Scan for the cell matching the given text and deliver its [X, Y] coordinate at center. 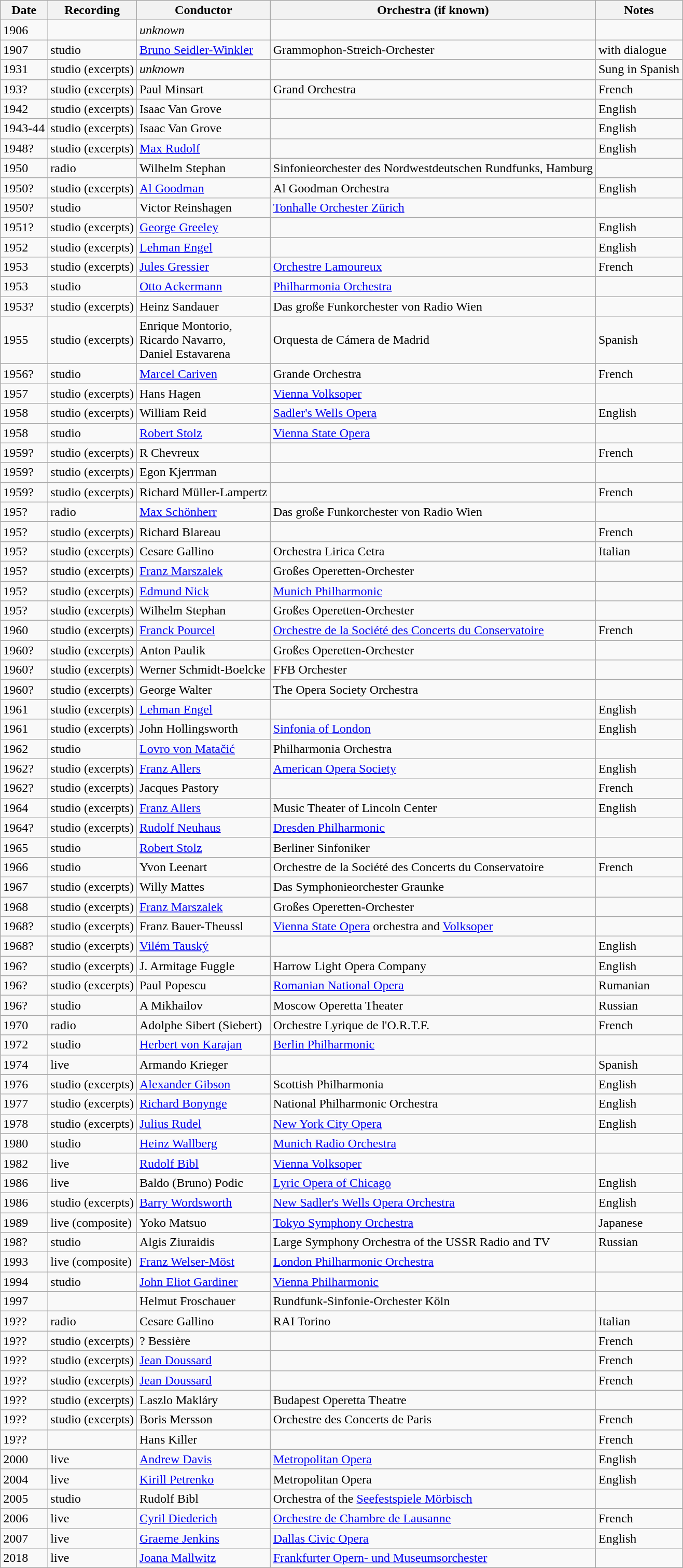
Baldo (Bruno) Podic [203, 1183]
Tokyo Symphony Orchestra [433, 1222]
George Greeley [203, 227]
Dresden Philharmonic [433, 828]
Franz Bauer-Theussl [203, 927]
193? [24, 89]
with dialogue [639, 50]
Orchestra Lirica Cetra [433, 551]
1948? [24, 148]
Romanian National Opera [433, 986]
Rundfunk-Sinfonie-Orchester Köln [433, 1301]
London Philharmonic Orchestra [433, 1262]
Egon Kjerrman [203, 472]
New Sadler's Wells Opera Orchestra [433, 1202]
1978 [24, 1124]
2006 [24, 1518]
Heinz Wallberg [203, 1143]
Dallas Civic Opera [433, 1538]
1952 [24, 247]
FFB Orchester [433, 670]
Adolphe Sibert (Siebert) [203, 1025]
1997 [24, 1301]
Munich Philharmonic [433, 591]
Otto Ackermann [203, 287]
George Walter [203, 690]
Grand Orchestra [433, 89]
1982 [24, 1163]
Lyric Opera of Chicago [433, 1183]
1993 [24, 1262]
1972 [24, 1045]
Barry Wordsworth [203, 1202]
Music Theater of Lincoln Center [433, 808]
American Opera Society [433, 768]
John Hollingsworth [203, 729]
Willy Mattes [203, 887]
Sinfonia of London [433, 729]
1980 [24, 1143]
Orchestre des Concerts de Paris [433, 1420]
Cyril Diederich [203, 1518]
Algis Ziuraidis [203, 1242]
Orchestra (if known) [433, 10]
Richard Müller-Lampertz [203, 492]
Werner Schmidt-Boelcke [203, 670]
Graeme Jenkins [203, 1538]
Al Goodman [203, 188]
1968 [24, 907]
William Reid [203, 413]
1970 [24, 1025]
New York City Opera [433, 1124]
1976 [24, 1084]
Rumanian [639, 986]
1907 [24, 50]
Rudolf Neuhaus [203, 828]
2004 [24, 1479]
Joana Mallwitz [203, 1558]
Notes [639, 10]
1989 [24, 1222]
Vienna State Opera [433, 433]
198? [24, 1242]
Armando Krieger [203, 1065]
1965 [24, 847]
Orquesta de Cámera de Madrid [433, 340]
Orchestre de Chambre de Lausanne [433, 1518]
Tonhalle Orchester Zürich [433, 207]
1943-44 [24, 129]
Budapest Operetta Theatre [433, 1400]
Heinz Sandauer [203, 306]
Helmut Froschauer [203, 1301]
1964 [24, 808]
John Eliot Gardiner [203, 1282]
Hans Killer [203, 1439]
Andrew Davis [203, 1459]
Lovro von Matačić [203, 749]
Vienna Philharmonic [433, 1282]
1966 [24, 867]
1967 [24, 887]
Conductor [203, 10]
The Opera Society Orchestra [433, 690]
Marcel Cariven [203, 374]
J. Armitage Fuggle [203, 966]
Victor Reinshagen [203, 207]
A Mikhailov [203, 1005]
1964? [24, 828]
Sung in Spanish [639, 69]
1994 [24, 1282]
Max Rudolf [203, 148]
2005 [24, 1499]
Japanese [639, 1222]
Berliner Sinfoniker [433, 847]
Kirill Petrenko [203, 1479]
Recording [92, 10]
1957 [24, 394]
2000 [24, 1459]
Orchestre Lamoureux [433, 267]
Richard Blareau [203, 531]
Bruno Seidler-Winkler [203, 50]
Franz Welser-Möst [203, 1262]
Das Symphonieorchester Graunke [433, 887]
R Chevreux [203, 453]
Alexander Gibson [203, 1084]
1974 [24, 1065]
Berlin Philharmonic [433, 1045]
National Philharmonic Orchestra [433, 1104]
1960 [24, 631]
Al Goodman Orchestra [433, 188]
RAI Torino [433, 1321]
Yvon Leenart [203, 867]
Sinfonieorchester des Nordwestdeutschen Rundfunks, Hamburg [433, 168]
Grammophon-Streich-Orchester [433, 50]
1942 [24, 109]
1950 [24, 168]
Richard Bonynge [203, 1104]
Boris Mersson [203, 1420]
Franck Pourcel [203, 631]
Jacques Pastory [203, 788]
1955 [24, 340]
Anton Paulik [203, 650]
Date [24, 10]
1977 [24, 1104]
Jules Gressier [203, 267]
1953? [24, 306]
2007 [24, 1538]
Hans Hagen [203, 394]
Frankfurter Opern- und Museumsorchester [433, 1558]
1931 [24, 69]
? Bessière [203, 1341]
Grande Orchestra [433, 374]
Harrow Light Opera Company [433, 966]
Paul Popescu [203, 986]
Moscow Operetta Theater [433, 1005]
1962 [24, 749]
Scottish Philharmonia [433, 1084]
Julius Rudel [203, 1124]
1956? [24, 374]
Vilém Tauský [203, 946]
Large Symphony Orchestra of the USSR Radio and TV [433, 1242]
Paul Minsart [203, 89]
2018 [24, 1558]
Vienna State Opera orchestra and Volksoper [433, 927]
Herbert von Karajan [203, 1045]
1951? [24, 227]
Max Schönherr [203, 512]
Orchestra of the Seefestspiele Mörbisch [433, 1499]
Yoko Matsuo [203, 1222]
Edmund Nick [203, 591]
Enrique Montorio, Ricardo Navarro, Daniel Estavarena [203, 340]
Orchestre Lyrique de l'O.R.T.F. [433, 1025]
1906 [24, 30]
Munich Radio Orchestra [433, 1143]
Sadler's Wells Opera [433, 413]
Laszlo Makláry [203, 1400]
